Capture the cell that displays the provided text and extract its (X, Y) central coordinate. 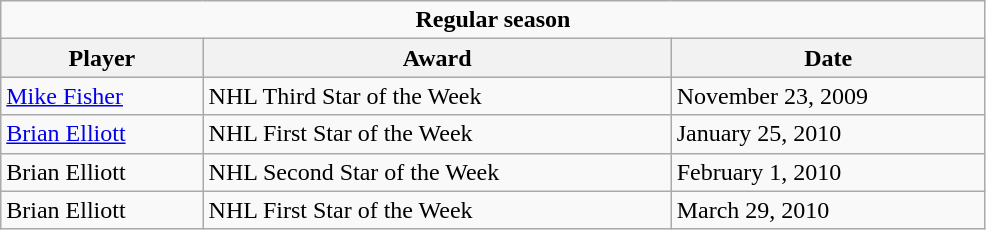
March 29, 2010 (828, 210)
January 25, 2010 (828, 134)
Player (102, 58)
Award (437, 58)
Regular season (493, 20)
NHL Second Star of the Week (437, 172)
November 23, 2009 (828, 96)
February 1, 2010 (828, 172)
NHL Third Star of the Week (437, 96)
Mike Fisher (102, 96)
Date (828, 58)
